Find where the given text appears and provide that cell's center as (X, Y) coordinate. 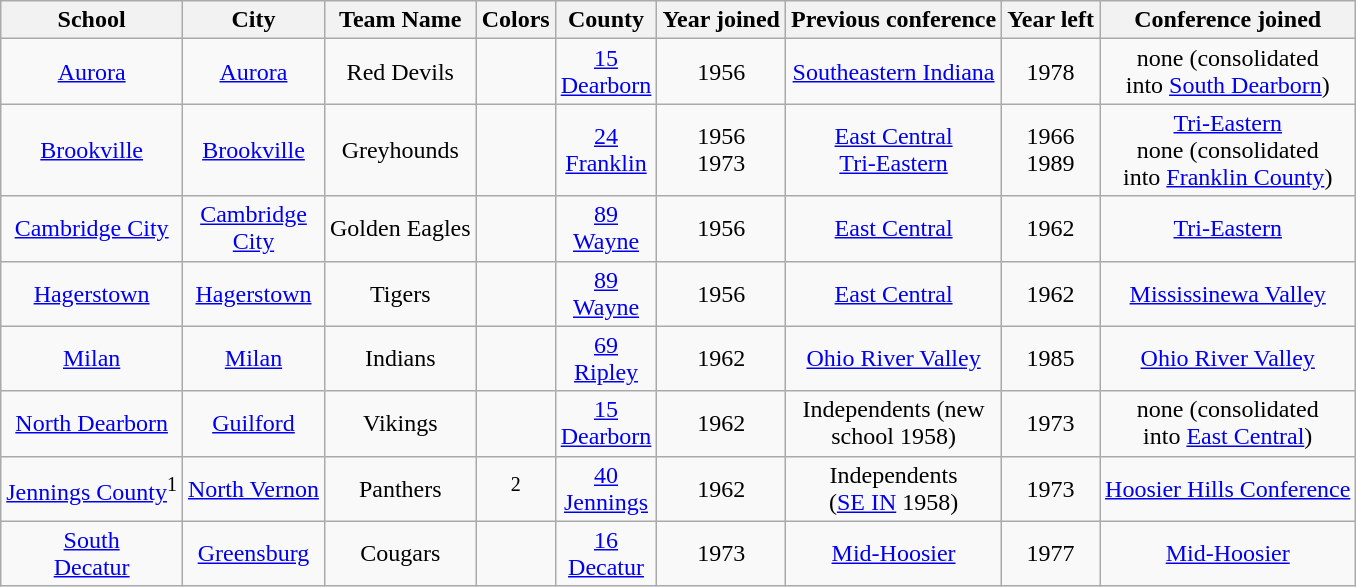
Golden Eagles (400, 228)
Year left (1051, 20)
1977 (1051, 554)
1966 1989 (1051, 150)
City (254, 20)
24 Franklin (606, 150)
Previous conference (894, 20)
none (consolidated into East Central) (1228, 424)
Red Devils (400, 72)
Southeastern Indiana (894, 72)
Tigers (400, 294)
Conference joined (1228, 20)
69 Ripley (606, 358)
Guilford (254, 424)
Independents(SE IN 1958) (894, 488)
Year joined (722, 20)
Panthers (400, 488)
Mississinewa Valley (1228, 294)
Team Name (400, 20)
Greyhounds (400, 150)
Colors (516, 20)
none (consolidated into South Dearborn) (1228, 72)
Jennings County1 (92, 488)
1956 1973 (722, 150)
County (606, 20)
1978 (1051, 72)
Independents (newschool 1958) (894, 424)
North Dearborn (92, 424)
2 (516, 488)
16 Decatur (606, 554)
Tri-Eastern (1228, 228)
Hoosier Hills Conference (1228, 488)
Indians (400, 358)
40 Jennings (606, 488)
Greensburg (254, 554)
Vikings (400, 424)
North Vernon (254, 488)
1985 (1051, 358)
East Central Tri-Eastern (894, 150)
School (92, 20)
South Decatur (92, 554)
Tri-Eastern none (consolidated into Franklin County) (1228, 150)
Cougars (400, 554)
